Output the (X, Y) coordinate of the center of the cell containing the given text.  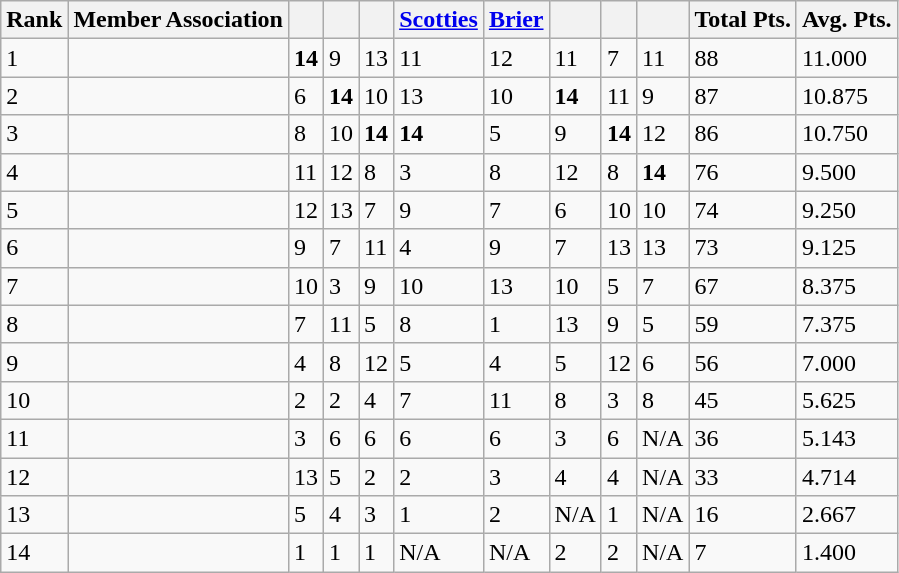
73 (743, 248)
36 (743, 438)
7.375 (846, 324)
Member Association (178, 20)
16 (743, 515)
67 (743, 286)
9.500 (846, 172)
4.714 (846, 477)
9.125 (846, 248)
5.143 (846, 438)
45 (743, 400)
10.750 (846, 134)
74 (743, 210)
87 (743, 96)
Rank (34, 20)
59 (743, 324)
Scotties (439, 20)
11.000 (846, 58)
33 (743, 477)
Total Pts. (743, 20)
2.667 (846, 515)
56 (743, 362)
88 (743, 58)
5.625 (846, 400)
Brier (516, 20)
7.000 (846, 362)
76 (743, 172)
86 (743, 134)
1.400 (846, 553)
10.875 (846, 96)
8.375 (846, 286)
9.250 (846, 210)
Avg. Pts. (846, 20)
